For the text-containing cell, return its midpoint in (X, Y) coordinate format. 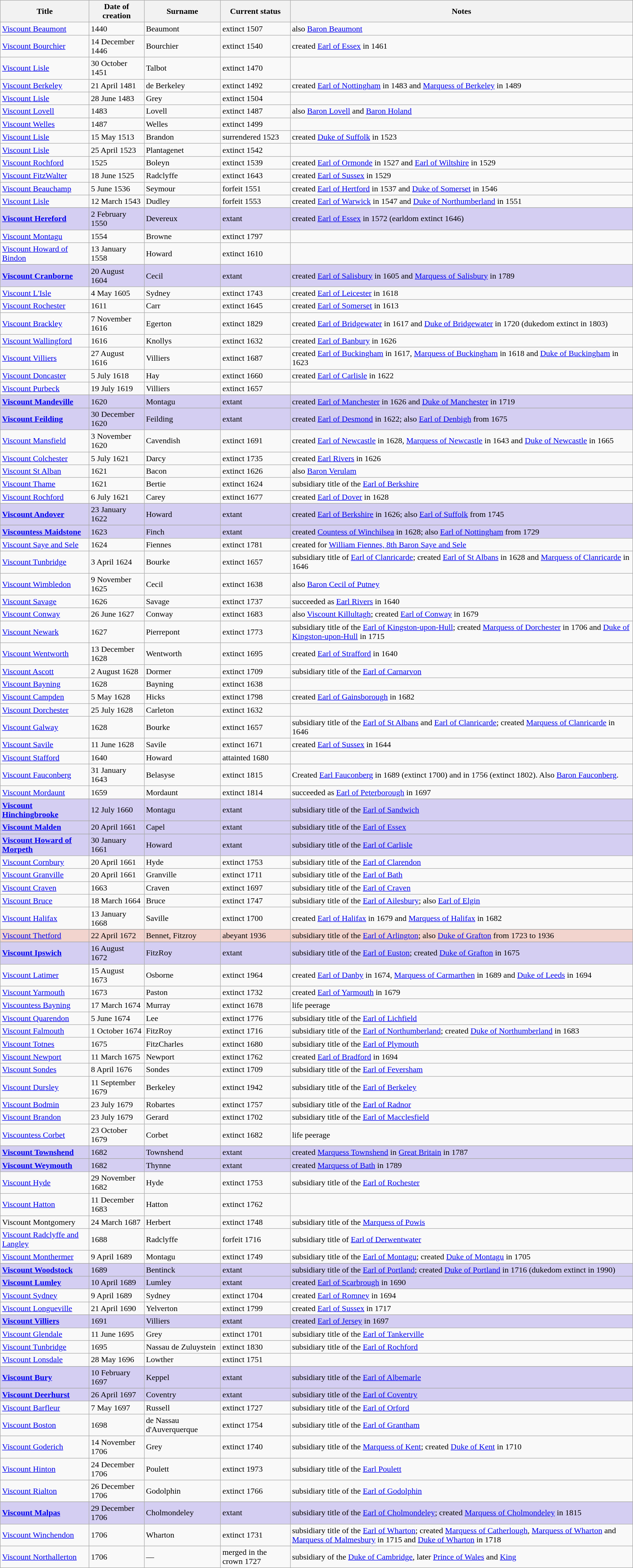
extinct 1942 (255, 1087)
14 November 1706 (116, 1447)
Viscount Malden (45, 827)
extinct 1740 (255, 1447)
11 March 1675 (116, 1057)
Murray (182, 1005)
Viscount Savage (45, 601)
Lowther (182, 1360)
1624 (116, 545)
Berkeley (182, 1087)
1640 (116, 758)
subsidiary title of the Marquess of Kent; created Duke of Kent in 1710 (461, 1447)
Viscount Wimbledon (45, 584)
1554 (116, 236)
extinct 1814 (255, 792)
extinct 1711 (255, 875)
Viscount Bayning (45, 684)
25 April 1523 (116, 150)
Viscount Berkeley (45, 86)
extinct 1704 (255, 1296)
created Earl of Jersey in 1697 (461, 1321)
Godolphin (182, 1491)
subsidiary title of the Earl of Kingston-upon-Hull; created Marquess of Dorchester in 1706 and Duke of Kingston-upon-Hull in 1715 (461, 632)
2 August 1628 (116, 671)
Viscount Lumley (45, 1283)
Viscount Brandon (45, 1117)
Townshend (182, 1152)
15 May 1513 (116, 137)
Viscount Welles (45, 124)
created Marquess Townshend in Great Britain in 1787 (461, 1152)
Date of creation (116, 11)
extinct 1964 (255, 975)
extinct 1504 (255, 98)
extinct 1624 (255, 484)
extinct 1691 (255, 441)
created Earl of Dover in 1628 (461, 497)
created Earl of Nottingham in 1483 and Marquess of Berkeley in 1489 (461, 86)
Bourchier (182, 46)
subsidiary title of the Earl of Macclesfield (461, 1117)
abeyant 1936 (255, 935)
Viscount Thame (45, 484)
Keppel (182, 1377)
extinct 1697 (255, 888)
extinct 1735 (255, 458)
Viscount Dorchester (45, 710)
subsidiary title of the Earl of Godolphin (461, 1491)
Viscount Granville (45, 875)
Mordaunt (182, 792)
Viscount Savile (45, 745)
Viscount Beauchamp (45, 188)
subsidiary title of the Earl of Coventry (461, 1395)
subsidiary title of the Marquess of Powis (461, 1222)
Wharton (182, 1535)
extinct 1680 (255, 1044)
Fiennes (182, 545)
de Berkeley (182, 86)
created Earl of Leicester in 1618 (461, 293)
7 May 1697 (116, 1407)
1487 (116, 124)
extinct 1732 (255, 993)
subsidiary title of the Earl of Carnarvon (461, 671)
Viscount Boston (45, 1425)
Craven (182, 888)
5 July 1621 (116, 458)
1620 (116, 401)
Viscount Howard of Morpeth (45, 845)
also Baron Beaumont (461, 29)
Viscount Bodmin (45, 1104)
Knollys (182, 341)
5 June 1674 (116, 1018)
Devereux (182, 219)
subsidiary title of the Earl of Feversham (461, 1070)
created Earl Rivers in 1626 (461, 458)
created Earl of Romney in 1694 (461, 1296)
Viscount Glendale (45, 1334)
17 March 1674 (116, 1005)
Viscountess Bayning (45, 1005)
created Earl of Hertford in 1537 and Duke of Somerset in 1546 (461, 188)
extinct 1751 (255, 1360)
Viscount Radclyffe and Langley (45, 1239)
Title (45, 11)
extinct 1743 (255, 293)
subsidiary title of Earl of Clanricarde; created Earl of St Albans in 1628 and Marquess of Clanricarde in 1646 (461, 562)
13 January 1668 (116, 918)
1440 (116, 29)
Viscount Bruce (45, 901)
Viscount Halifax (45, 918)
extinct 1539 (255, 163)
5 May 1628 (116, 697)
subsidiary title of the Earl of Orford (461, 1407)
11 December 1683 (116, 1204)
created Earl of Sussex in 1644 (461, 745)
Savile (182, 745)
subsidiary title of the Earl of Rochester (461, 1183)
FitzCharles (182, 1044)
30 January 1661 (116, 845)
28 May 1696 (116, 1360)
subsidiary title of the Earl of Northumberland; created Duke of Northumberland in 1683 (461, 1031)
Viscountess Maidstone (45, 532)
Belasyse (182, 775)
extinct 1737 (255, 601)
13 January 1558 (116, 254)
also Baron Lovell and Baron Holand (461, 111)
Viscountess Corbet (45, 1135)
created Earl of Carlisle in 1622 (461, 376)
3 April 1624 (116, 562)
27 August 1616 (116, 358)
2 February 1550 (116, 219)
Viscount Sondes (45, 1070)
Viscount Cranborne (45, 276)
Created Earl Fauconberg in 1689 (extinct 1700) and in 1756 (extinct 1802). Also Baron Fauconberg. (461, 775)
Osborne (182, 975)
26 April 1697 (116, 1395)
Feilding (182, 419)
also Baron Cecil of Putney (461, 584)
subsidiary title of the Earl of Carlisle (461, 845)
created Earl of Ormonde in 1527 and Earl of Wiltshire in 1529 (461, 163)
Conway (182, 614)
Viscount Longueville (45, 1308)
1689 (116, 1270)
Viscount Campden (45, 697)
26 December 1706 (116, 1491)
Carr (182, 306)
Viscount St Alban (45, 471)
extinct 1660 (255, 376)
extinct 1701 (255, 1334)
Robartes (182, 1104)
Viscount FitzWalter (45, 175)
Cholmondeley (182, 1513)
12 March 1543 (116, 201)
subsidiary title of the Earl of Bath (461, 875)
21 April 1481 (116, 86)
4 May 1605 (116, 293)
subsidiary title of Earl of Derwentwater (461, 1239)
extinct 1470 (255, 68)
subsidiary title of the Earl of St Albans and Earl of Clanricarde; created Marquess of Clanricarde in 1646 (461, 728)
Bayning (182, 684)
also Viscount Killultagh; created Earl of Conway in 1679 (461, 614)
Viscount Ipswich (45, 953)
Viscount Woodstock (45, 1270)
extinct 1757 (255, 1104)
subsidiary title of the Earl of Clarendon (461, 862)
— (182, 1557)
Talbot (182, 68)
created for William Fiennes, 8th Baron Saye and Sele (461, 545)
extinct 1671 (255, 745)
subsidiary title of the Earl of Plymouth (461, 1044)
Viscount Conway (45, 614)
forfeit 1551 (255, 188)
subsidiary title of the Earl of Arlington; also Duke of Grafton from 1723 to 1936 (461, 935)
extinct 1702 (255, 1117)
extinct 1748 (255, 1222)
created Earl of Danby in 1674, Marquess of Carmarthen in 1689 and Duke of Leeds in 1694 (461, 975)
Viscount Quarendon (45, 1018)
extinct 1797 (255, 236)
Plantagenet (182, 150)
Viscount Newark (45, 632)
subsidiary title of the Earl of Craven (461, 888)
1663 (116, 888)
attainted 1680 (255, 758)
10 April 1689 (116, 1283)
Coventry (182, 1395)
24 December 1706 (116, 1469)
Viscount Thetford (45, 935)
also Baron Verulam (461, 471)
created Earl of Salisbury in 1605 and Marquess of Salisbury in 1789 (461, 276)
Granville (182, 875)
14 December 1446 (116, 46)
extinct 1829 (255, 323)
Brandon (182, 137)
extinct 1700 (255, 918)
subsidiary title of the Earl of Montagu; created Duke of Montagu in 1705 (461, 1257)
Wentworth (182, 654)
subsidiary title of the Earl of Cholmondeley; created Marquess of Cholmondeley in 1815 (461, 1513)
Surname (182, 11)
Welles (182, 124)
extinct 1781 (255, 545)
Viscount Hinchingbrooke (45, 810)
Lumley (182, 1283)
subsidiary title of the Earl of Tankerville (461, 1334)
subsidiary title of the Earl of Euston; created Duke of Grafton in 1675 (461, 953)
Newport (182, 1057)
11 June 1628 (116, 745)
13 December 1628 (116, 654)
extinct 1716 (255, 1031)
created Marquess of Bath in 1789 (461, 1165)
Viscount Malpas (45, 1513)
Boleyn (182, 163)
extinct 1542 (255, 150)
created Earl of Essex in 1461 (461, 46)
de Nassau d'Auverquerque (182, 1425)
Hay (182, 376)
Carleton (182, 710)
subsidiary title of the Earl Poulett (461, 1469)
extinct 1540 (255, 46)
created Earl of Halifax in 1679 and Marquess of Halifax in 1682 (461, 918)
1673 (116, 993)
Russell (182, 1407)
6 July 1621 (116, 497)
created Earl of Banbury in 1626 (461, 341)
subsidiary title of the Earl of Lichfield (461, 1018)
extinct 1626 (255, 471)
Bacon (182, 471)
Viscount Wentworth (45, 654)
Corbet (182, 1135)
16 August 1672 (116, 953)
Viscount Brackley (45, 323)
subsidiary title of the Earl of Albemarle (461, 1377)
Egerton (182, 323)
created Earl of Desmond in 1622; also Earl of Denbigh from 1675 (461, 419)
extinct 1747 (255, 901)
subsidiary title of the Earl of Ailesbury; also Earl of Elgin (461, 901)
Hatton (182, 1204)
extinct 1507 (255, 29)
Viscount Cornbury (45, 862)
extinct 1499 (255, 124)
Viscount Feilding (45, 419)
30 December 1620 (116, 419)
Beaumont (182, 29)
Viscount Galway (45, 728)
Viscount Ascott (45, 671)
1 October 1674 (116, 1031)
23 January 1622 (116, 515)
forfeit 1716 (255, 1239)
1627 (116, 632)
21 April 1690 (116, 1308)
Finch (182, 532)
Viscount Mansfield (45, 441)
Poulett (182, 1469)
Viscount Hinton (45, 1469)
created Earl of Bridgewater in 1617 and Duke of Bridgewater in 1720 (dukedom extinct in 1803) (461, 323)
Lovell (182, 111)
Viscount Fauconberg (45, 775)
7 November 1616 (116, 323)
1483 (116, 111)
Viscount Rialton (45, 1491)
extinct 1492 (255, 86)
subsidiary title of the Earl of Portland; created Duke of Portland in 1716 (dukedom extinct in 1990) (461, 1270)
created Earl of Berkshire in 1626; also Earl of Suffolk from 1745 (461, 515)
Viscount Beaumont (45, 29)
extinct 1695 (255, 654)
18 June 1525 (116, 175)
11 June 1695 (116, 1334)
Viscount Hereford (45, 219)
1691 (116, 1321)
succeeded as Earl of Peterborough in 1697 (461, 792)
Viscount Rochester (45, 306)
Dormer (182, 671)
created Earl of Essex in 1572 (earldom extinct 1646) (461, 219)
created Earl of Bradford in 1694 (461, 1057)
5 June 1536 (116, 188)
Viscount Andover (45, 515)
Paston (182, 993)
Bruce (182, 901)
1688 (116, 1239)
30 October 1451 (116, 68)
subsidiary of the Duke of Cambridge, later Prince of Wales and King (461, 1557)
Viscount Newport (45, 1057)
extinct 1749 (255, 1257)
Darcy (182, 458)
created Earl of Yarmouth in 1679 (461, 993)
Viscount Weymouth (45, 1165)
Nassau de Zuluystein (182, 1347)
Viscount Hyde (45, 1183)
Viscount Wallingford (45, 341)
Hicks (182, 697)
Savage (182, 601)
26 June 1627 (116, 614)
Viscount Purbeck (45, 388)
Viscount Doncaster (45, 376)
Viscount Bourchier (45, 46)
Saville (182, 918)
extinct 1754 (255, 1425)
extinct 1682 (255, 1135)
29 November 1682 (116, 1183)
Gerard (182, 1117)
Carey (182, 497)
Cavendish (182, 441)
1659 (116, 792)
Viscount L'Isle (45, 293)
merged in the crown 1727 (255, 1557)
20 August 1604 (116, 276)
extinct 1683 (255, 614)
Thynne (182, 1165)
created Earl of Sussex in 1717 (461, 1308)
Viscount Mordaunt (45, 792)
1698 (116, 1425)
Yelverton (182, 1308)
28 June 1483 (116, 98)
Viscount Howard of Bindon (45, 254)
extinct 1773 (255, 632)
created Earl of Warwick in 1547 and Duke of Northumberland in 1551 (461, 201)
1525 (116, 163)
extinct 1610 (255, 254)
created Earl of Scarbrough in 1690 (461, 1283)
Viscount Goderich (45, 1447)
1623 (116, 532)
Bertie (182, 484)
extinct 1766 (255, 1491)
3 November 1620 (116, 441)
Viscount Stafford (45, 758)
subsidiary title of the Earl of Rochford (461, 1347)
Viscount Barfleur (45, 1407)
1611 (116, 306)
24 March 1687 (116, 1222)
Viscount Colchester (45, 458)
created Earl of Sussex in 1529 (461, 175)
Viscount Dursley (45, 1087)
19 July 1619 (116, 388)
Viscount Northallerton (45, 1557)
31 January 1643 (116, 775)
extinct 1731 (255, 1535)
Viscount Monthermer (45, 1257)
surrendered 1523 (255, 137)
12 July 1660 (116, 810)
extinct 1678 (255, 1005)
created Earl of Buckingham in 1617, Marquess of Buckingham in 1618 and Duke of Buckingham in 1623 (461, 358)
Herbert (182, 1222)
Viscount Totnes (45, 1044)
subsidiary title of the Earl of Berkshire (461, 484)
1616 (116, 341)
created Earl of Newcastle in 1628, Marquess of Newcastle in 1643 and Duke of Newcastle in 1665 (461, 441)
subsidiary title of the Earl of Berkeley (461, 1087)
extinct 1687 (255, 358)
subsidiary title of the Earl of Sandwich (461, 810)
created Countess of Winchilsea in 1628; also Earl of Nottingham from 1729 (461, 532)
Viscount Townshend (45, 1152)
Bennet, Fitzroy (182, 935)
8 April 1676 (116, 1070)
18 March 1664 (116, 901)
Viscount Winchendon (45, 1535)
Viscount Latimer (45, 975)
Viscount Hatton (45, 1204)
Viscount Sydney (45, 1296)
extinct 1776 (255, 1018)
subsidiary title of the Earl of Essex (461, 827)
Viscount Yarmouth (45, 993)
extinct 1798 (255, 697)
extinct 1727 (255, 1407)
22 April 1672 (116, 935)
extinct 1643 (255, 175)
Dudley (182, 201)
11 September 1679 (116, 1087)
extinct 1799 (255, 1308)
Viscount Deerhurst (45, 1395)
succeeded as Earl Rivers in 1640 (461, 601)
created Earl of Strafford in 1640 (461, 654)
Viscount Falmouth (45, 1031)
23 October 1679 (116, 1135)
extinct 1645 (255, 306)
forfeit 1553 (255, 201)
created Earl of Somerset in 1613 (461, 306)
Lee (182, 1018)
Sondes (182, 1070)
Notes (461, 11)
created Earl of Gainsborough in 1682 (461, 697)
extinct 1830 (255, 1347)
15 August 1673 (116, 975)
10 February 1697 (116, 1377)
Browne (182, 236)
Capel (182, 827)
Pierrepont (182, 632)
Viscount Saye and Sele (45, 545)
extinct 1677 (255, 497)
subsidiary title of the Earl of Radnor (461, 1104)
Viscount Craven (45, 888)
Seymour (182, 188)
extinct 1487 (255, 111)
Viscount Bury (45, 1377)
subsidiary title of the Earl of Grantham (461, 1425)
extinct 1815 (255, 775)
5 July 1618 (116, 376)
1695 (116, 1347)
Viscount Montagu (45, 236)
Viscount Lovell (45, 111)
1675 (116, 1044)
Viscount Lonsdale (45, 1360)
created Duke of Suffolk in 1523 (461, 137)
Viscount Mandeville (45, 401)
25 July 1628 (116, 710)
Viscount Montgomery (45, 1222)
Bentinck (182, 1270)
created Earl of Manchester in 1626 and Duke of Manchester in 1719 (461, 401)
1626 (116, 601)
9 November 1625 (116, 584)
extinct 1973 (255, 1469)
29 December 1706 (116, 1513)
Current status (255, 11)
